Determine the (X, Y) coordinate at the center of the cell enclosing the given text.  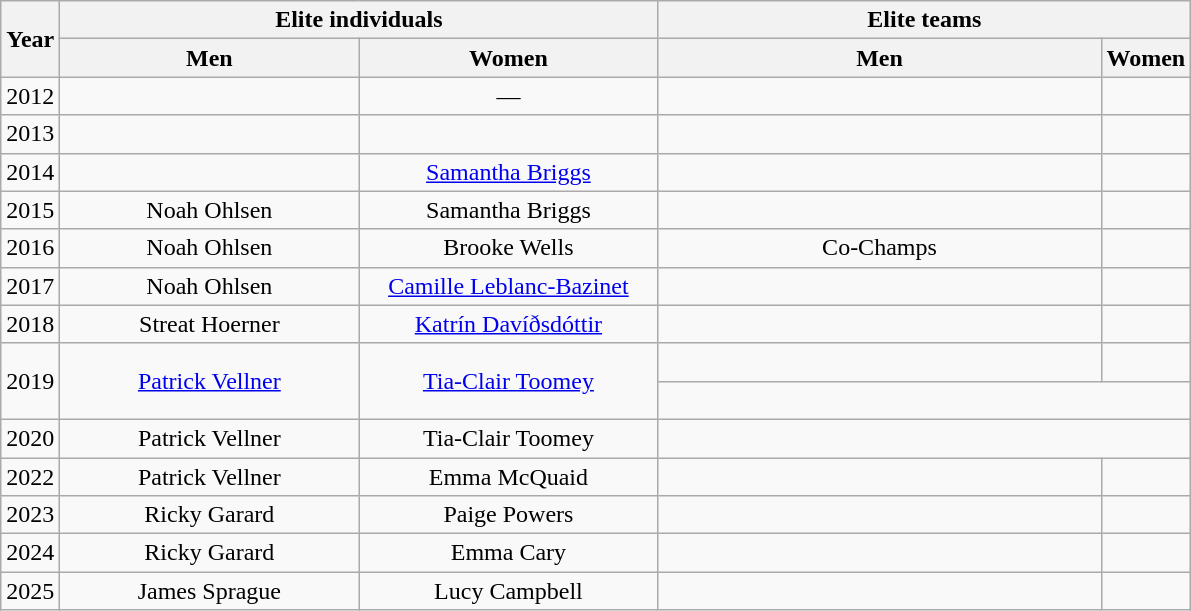
Year (30, 39)
2018 (30, 324)
Emma Cary (508, 553)
Elite individuals (359, 20)
Emma McQuaid (508, 477)
Streat Hoerner (210, 324)
2025 (30, 591)
2024 (30, 553)
2013 (30, 134)
2014 (30, 172)
Lucy Campbell (508, 591)
2019 (30, 381)
2016 (30, 248)
2020 (30, 438)
2015 (30, 210)
— (508, 96)
Brooke Wells (508, 248)
2022 (30, 477)
2012 (30, 96)
Elite teams (924, 20)
2017 (30, 286)
2023 (30, 515)
Paige Powers (508, 515)
James Sprague (210, 591)
Camille Leblanc-Bazinet (508, 286)
Katrín Davíðsdóttir (508, 324)
Co-Champs (880, 248)
